Find where the given text appears and provide that cell's center as (x, y) coordinate. 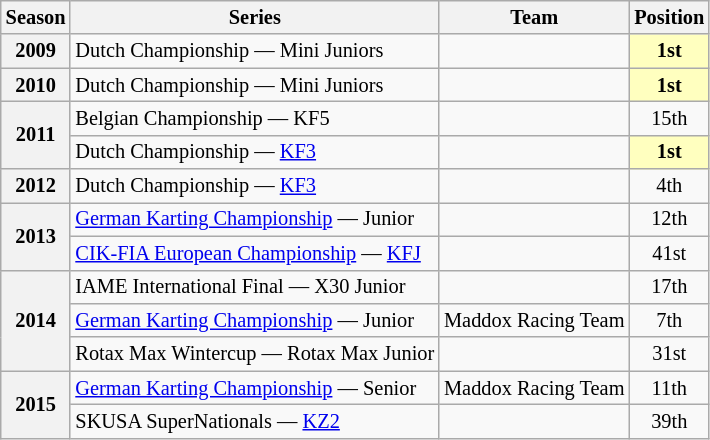
12th (669, 219)
4th (669, 186)
15th (669, 118)
Belgian Championship — KF5 (254, 118)
7th (669, 320)
Position (669, 17)
Series (254, 17)
CIK-FIA European Championship — KFJ (254, 253)
Rotax Max Wintercup — Rotax Max Junior (254, 354)
41st (669, 253)
German Karting Championship — Senior (254, 388)
2014 (36, 320)
Season (36, 17)
11th (669, 388)
17th (669, 287)
IAME International Final — X30 Junior (254, 287)
31st (669, 354)
2011 (36, 134)
2009 (36, 51)
39th (669, 421)
2013 (36, 236)
Team (534, 17)
SKUSA SuperNationals — KZ2 (254, 421)
2010 (36, 85)
2012 (36, 186)
2015 (36, 404)
